Find where the given text appears and provide that cell's center as [X, Y] coordinate. 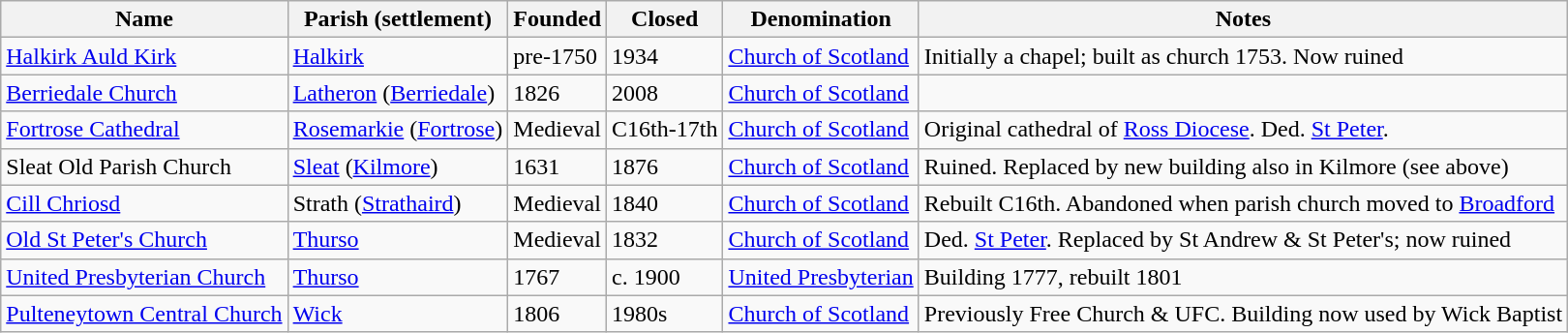
Building 1777, rebuilt 1801 [1243, 277]
2008 [665, 93]
Rebuilt C16th. Abandoned when parish church moved to Broadford [1243, 203]
Original cathedral of Ross Diocese. Ded. St Peter. [1243, 130]
Rosemarkie (Fortrose) [398, 130]
1832 [665, 240]
Ruined. Replaced by new building also in Kilmore (see above) [1243, 166]
1631 [558, 166]
Latheron (Berriedale) [398, 93]
c. 1900 [665, 277]
Cill Chriosd [144, 203]
Sleat Old Parish Church [144, 166]
Berriedale Church [144, 93]
Wick [398, 314]
1826 [558, 93]
C16th-17th [665, 130]
Denomination [821, 19]
Parish (settlement) [398, 19]
1806 [558, 314]
Halkirk [398, 56]
1767 [558, 277]
United Presbyterian Church [144, 277]
Initially a chapel; built as church 1753. Now ruined [1243, 56]
pre-1750 [558, 56]
1876 [665, 166]
United Presbyterian [821, 277]
Founded [558, 19]
Halkirk Auld Kirk [144, 56]
Closed [665, 19]
Strath (Strathaird) [398, 203]
Notes [1243, 19]
Pulteneytown Central Church [144, 314]
Old St Peter's Church [144, 240]
Sleat (Kilmore) [398, 166]
1840 [665, 203]
1980s [665, 314]
Ded. St Peter. Replaced by St Andrew & St Peter's; now ruined [1243, 240]
Previously Free Church & UFC. Building now used by Wick Baptist [1243, 314]
Name [144, 19]
Fortrose Cathedral [144, 130]
1934 [665, 56]
